Pinpoint the cell where the given text exists, returning its [X, Y] midpoint coordinate. 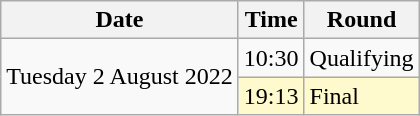
Time [271, 20]
10:30 [271, 58]
19:13 [271, 96]
Tuesday 2 August 2022 [120, 77]
Final [362, 96]
Round [362, 20]
Date [120, 20]
Qualifying [362, 58]
